Locate the cell with the specified text and output its (X, Y) center coordinate. 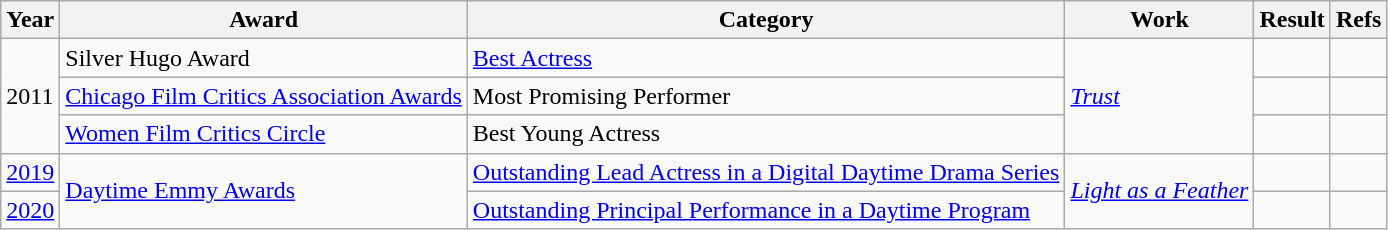
Refs (1358, 20)
2020 (30, 210)
Trust (1160, 96)
Chicago Film Critics Association Awards (264, 96)
Outstanding Principal Performance in a Daytime Program (766, 210)
Light as a Feather (1160, 191)
Year (30, 20)
Award (264, 20)
Silver Hugo Award (264, 58)
Best Young Actress (766, 134)
Result (1292, 20)
2011 (30, 96)
Category (766, 20)
Best Actress (766, 58)
2019 (30, 172)
Most Promising Performer (766, 96)
Women Film Critics Circle (264, 134)
Work (1160, 20)
Outstanding Lead Actress in a Digital Daytime Drama Series (766, 172)
Daytime Emmy Awards (264, 191)
